Pinpoint the cell where the given text exists, returning its (x, y) midpoint coordinate. 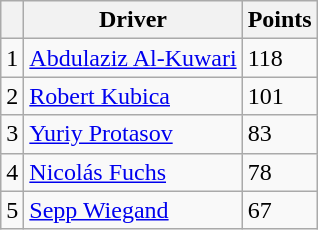
4 (12, 172)
101 (280, 96)
118 (280, 58)
Yuriy Protasov (133, 134)
3 (12, 134)
Robert Kubica (133, 96)
Driver (133, 20)
2 (12, 96)
Sepp Wiegand (133, 210)
Nicolás Fuchs (133, 172)
Abdulaziz Al-Kuwari (133, 58)
67 (280, 210)
1 (12, 58)
5 (12, 210)
83 (280, 134)
78 (280, 172)
Points (280, 20)
